Extract the (X, Y) coordinate from the center of the cell holding the provided text.  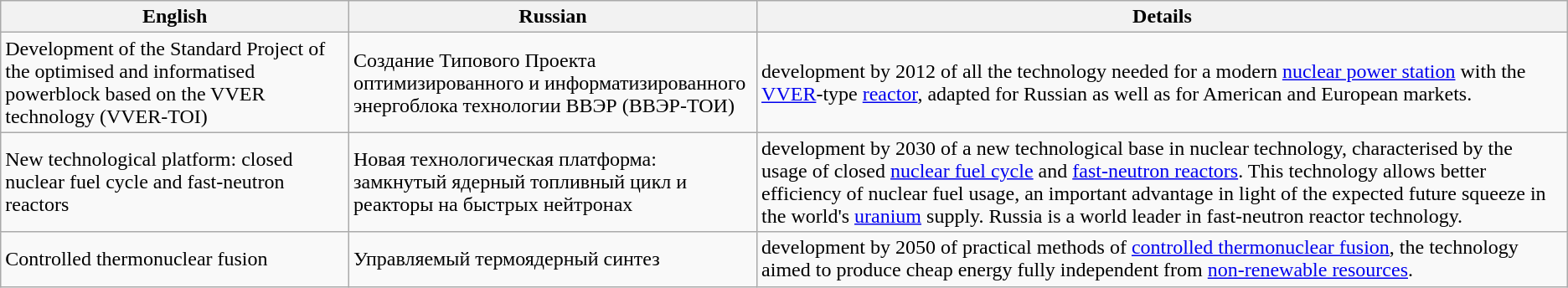
Новая технологическая платформа: замкнутый ядерный топливный цикл и реакторы на быстрых нейтронах (553, 183)
Создание Типового Проекта оптимизированного и информатизированного энергоблока технологии ВВЭР (ВВЭР-ТОИ) (553, 82)
Управляемый термоядерный синтез (553, 260)
English (175, 17)
New technological platform: closed nuclear fuel cycle and fast-neutron reactors (175, 183)
Russian (553, 17)
Development of the Standard Project of the optimised and informatised powerblock based on the VVER technology (VVER-TOI) (175, 82)
Controlled thermonuclear fusion (175, 260)
Details (1163, 17)
